Search for the cell housing the specified text and yield its (x, y) center coordinate. 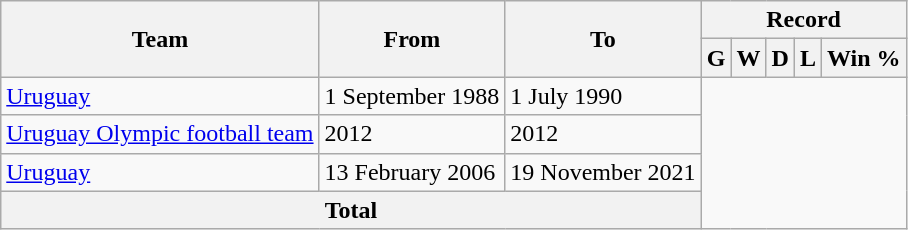
G (716, 58)
Record (804, 20)
13 February 2006 (412, 172)
From (412, 39)
D (780, 58)
L (808, 58)
1 July 1990 (603, 96)
W (748, 58)
Win % (864, 58)
Total (351, 210)
Team (160, 39)
Uruguay Olympic football team (160, 134)
19 November 2021 (603, 172)
1 September 1988 (412, 96)
To (603, 39)
